For the text-containing cell, return its midpoint in [x, y] coordinate format. 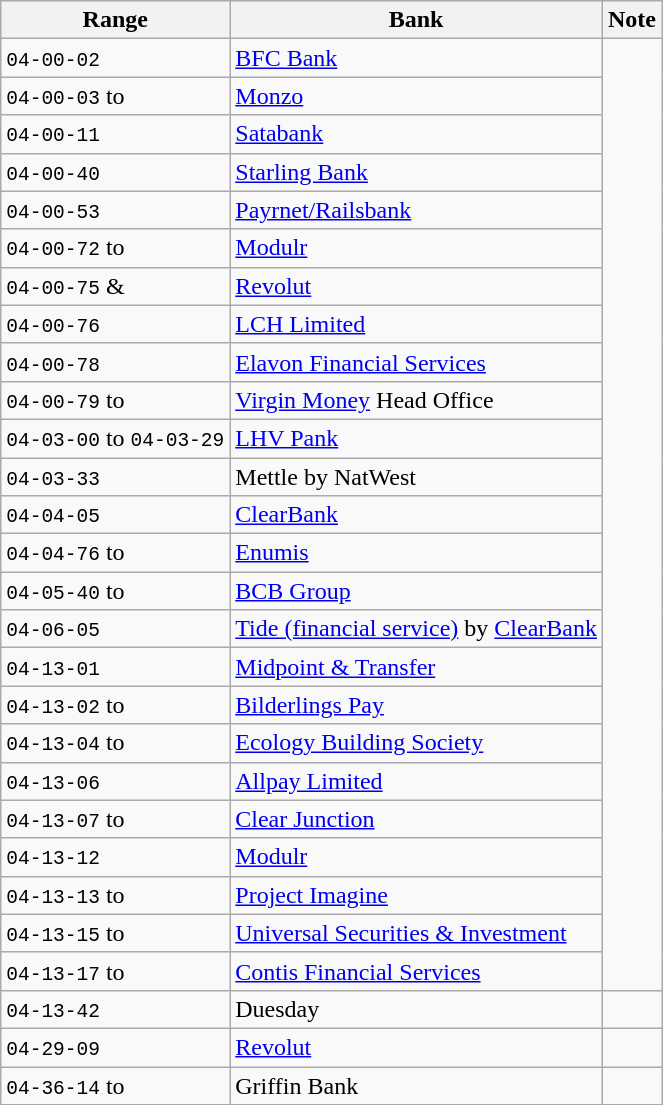
Ecology Building Society [416, 743]
LHV Pank [416, 438]
Midpoint & Transfer [416, 667]
04-00-40 [116, 172]
04-13-07 to [116, 819]
04-00-79 to [116, 400]
04-36-14 to [116, 1085]
04-05-40 to [116, 591]
Enumis [416, 553]
04-13-04 to [116, 743]
04-13-12 [116, 857]
Mettle by NatWest [416, 477]
Bank [416, 20]
04-13-42 [116, 1009]
Duesday [416, 1009]
04-06-05 [116, 629]
04-13-06 [116, 781]
Bilderlings Pay [416, 705]
Monzo [416, 96]
BFC Bank [416, 58]
Elavon Financial Services [416, 362]
04-29-09 [116, 1047]
Griffin Bank [416, 1085]
04-13-15 to [116, 933]
Payrnet/Railsbank [416, 210]
04-13-01 [116, 667]
04-00-11 [116, 134]
Universal Securities & Investment [416, 933]
04-13-17 to [116, 971]
04-00-02 [116, 58]
04-00-53 [116, 210]
04-13-13 to [116, 895]
Contis Financial Services [416, 971]
ClearBank [416, 515]
04-04-05 [116, 515]
Satabank [416, 134]
Range [116, 20]
Allpay Limited [416, 781]
04-00-03 to [116, 96]
04-00-78 [116, 362]
Project Imagine [416, 895]
04-00-75 & [116, 286]
Virgin Money Head Office [416, 400]
Clear Junction [416, 819]
Note [632, 20]
04-04-76 to [116, 553]
04-13-02 to [116, 705]
BCB Group [416, 591]
Tide (financial service) by ClearBank [416, 629]
04-00-76 [116, 324]
LCH Limited [416, 324]
Starling Bank [416, 172]
04-03-33 [116, 477]
04-03-00 to 04-03-29 [116, 438]
04-00-72 to [116, 248]
